Extract the [X, Y] coordinate from the center of the cell holding the provided text.  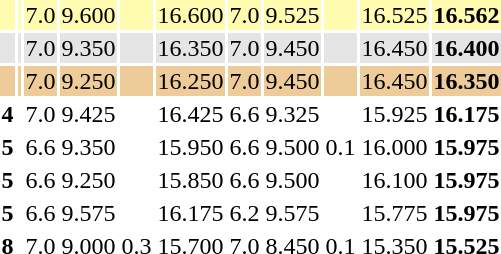
9.600 [88, 15]
15.775 [394, 213]
16.400 [466, 48]
6.2 [244, 213]
16.100 [394, 180]
16.525 [394, 15]
16.425 [190, 114]
9.425 [88, 114]
15.925 [394, 114]
16.250 [190, 81]
15.850 [190, 180]
9.325 [292, 114]
9.525 [292, 15]
16.600 [190, 15]
15.950 [190, 147]
16.562 [466, 15]
0.1 [340, 147]
16.000 [394, 147]
4 [8, 114]
